Search for the cell housing the specified text and yield its [X, Y] center coordinate. 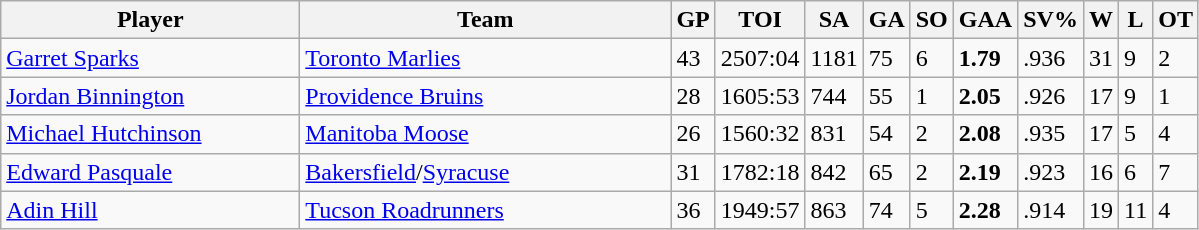
Toronto Marlies [486, 58]
Garret Sparks [150, 58]
2.28 [985, 210]
831 [834, 134]
65 [886, 172]
1181 [834, 58]
Player [150, 20]
.936 [1051, 58]
.914 [1051, 210]
SV% [1051, 20]
GAA [985, 20]
Edward Pasquale [150, 172]
.923 [1051, 172]
16 [1100, 172]
Jordan Binnington [150, 96]
28 [693, 96]
19 [1100, 210]
W [1100, 20]
OT [1176, 20]
SA [834, 20]
54 [886, 134]
Bakersfield/Syracuse [486, 172]
SO [932, 20]
74 [886, 210]
.935 [1051, 134]
36 [693, 210]
2.19 [985, 172]
GA [886, 20]
Providence Bruins [486, 96]
Manitoba Moose [486, 134]
863 [834, 210]
TOI [760, 20]
Tucson Roadrunners [486, 210]
2507:04 [760, 58]
26 [693, 134]
L [1136, 20]
.926 [1051, 96]
1605:53 [760, 96]
43 [693, 58]
1949:57 [760, 210]
1782:18 [760, 172]
55 [886, 96]
Team [486, 20]
GP [693, 20]
1.79 [985, 58]
Michael Hutchinson [150, 134]
11 [1136, 210]
1560:32 [760, 134]
842 [834, 172]
Adin Hill [150, 210]
744 [834, 96]
2.05 [985, 96]
75 [886, 58]
7 [1176, 172]
2.08 [985, 134]
